Return [X, Y] of the center of cell containing provided text 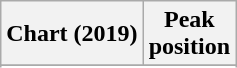
Peakposition [189, 34]
Chart (2019) [72, 34]
